Capture the cell that displays the provided text and extract its (X, Y) central coordinate. 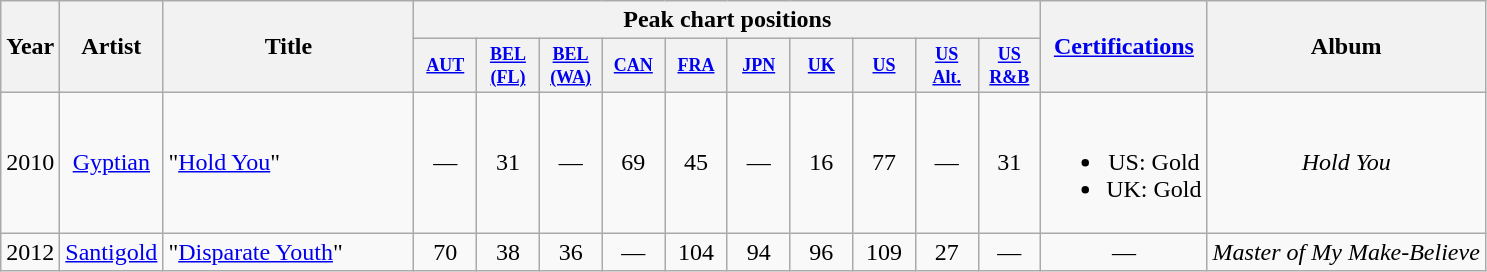
16 (822, 162)
"Disparate Youth" (288, 252)
US (884, 66)
38 (508, 252)
45 (696, 162)
96 (822, 252)
Peak chart positions (728, 20)
CAN (634, 66)
109 (884, 252)
USAlt. (946, 66)
94 (758, 252)
Santigold (112, 252)
2012 (30, 252)
Artist (112, 47)
Hold You (1346, 162)
UK (822, 66)
"Hold You" (288, 162)
69 (634, 162)
70 (446, 252)
Master of My Make-Believe (1346, 252)
BEL (WA) (570, 66)
104 (696, 252)
36 (570, 252)
AUT (446, 66)
US R&B (1010, 66)
Album (1346, 47)
27 (946, 252)
BEL(FL) (508, 66)
Year (30, 47)
Title (288, 47)
2010 (30, 162)
JPN (758, 66)
Gyptian (112, 162)
FRA (696, 66)
Certifications (1124, 47)
US: GoldUK: Gold (1124, 162)
77 (884, 162)
